Return the [X, Y] coordinate for the center point of the cell that contains the specified text.  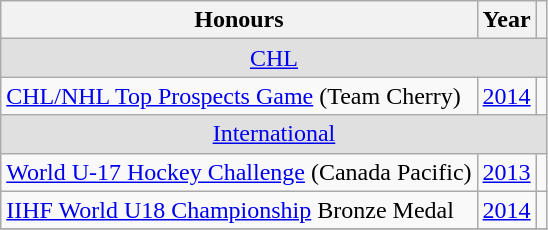
Honours [239, 20]
International [274, 134]
IIHF World U18 Championship Bronze Medal [239, 210]
World U-17 Hockey Challenge (Canada Pacific) [239, 172]
2013 [506, 172]
CHL [274, 58]
Year [506, 20]
CHL/NHL Top Prospects Game (Team Cherry) [239, 96]
